Locate the cell with the specified text and output its [x, y] center coordinate. 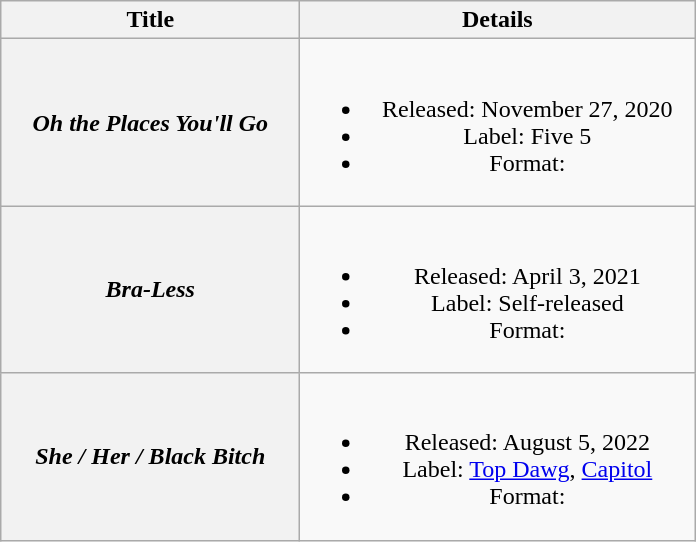
Released: August 5, 2022Label: Top Dawg, CapitolFormat: [498, 456]
Bra-Less [150, 290]
Details [498, 20]
Released: November 27, 2020Label: Five 5Format: [498, 122]
She / Her / Black Bitch [150, 456]
Title [150, 20]
Oh the Places You'll Go [150, 122]
Released: April 3, 2021Label: Self-releasedFormat: [498, 290]
